Output the [X, Y] coordinate of the center of the cell containing the given text.  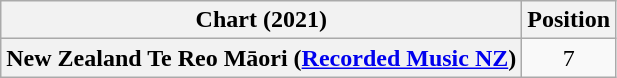
Chart (2021) [262, 20]
Position [569, 20]
New Zealand Te Reo Māori (Recorded Music NZ) [262, 58]
7 [569, 58]
